Locate the cell with the specified text and output its (x, y) center coordinate. 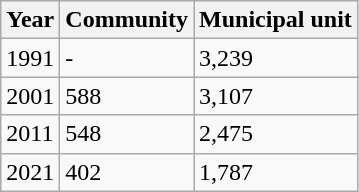
402 (127, 172)
3,107 (276, 96)
1991 (30, 58)
3,239 (276, 58)
2011 (30, 134)
Municipal unit (276, 20)
- (127, 58)
Year (30, 20)
2021 (30, 172)
1,787 (276, 172)
2,475 (276, 134)
588 (127, 96)
Community (127, 20)
548 (127, 134)
2001 (30, 96)
